From the cell containing the given text, extract its center point as (X, Y) coordinate. 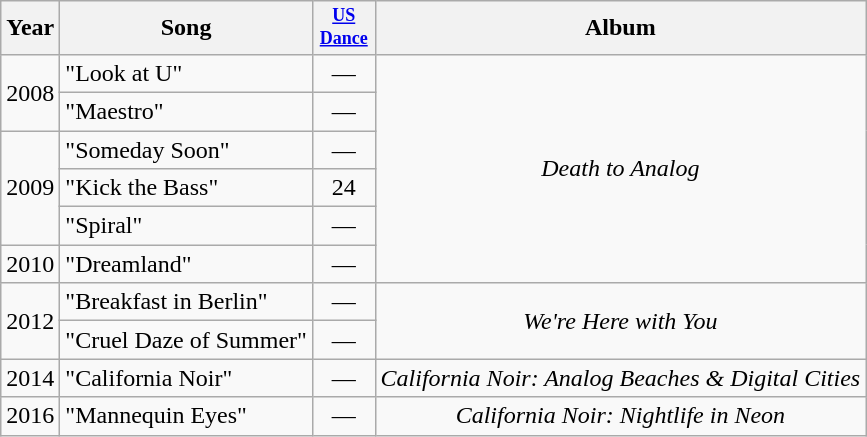
"Spiral" (186, 226)
California Noir: Analog Beaches & Digital Cities (620, 378)
"Cruel Daze of Summer" (186, 340)
2012 (30, 321)
Song (186, 28)
"Dreamland" (186, 264)
"Breakfast in Berlin" (186, 302)
24 (344, 188)
"Maestro" (186, 111)
2014 (30, 378)
2008 (30, 92)
USDance (344, 28)
"Someday Soon" (186, 150)
"California Noir" (186, 378)
California Noir: Nightlife in Neon (620, 416)
"Kick the Bass" (186, 188)
Year (30, 28)
Death to Analog (620, 168)
2009 (30, 188)
"Mannequin Eyes" (186, 416)
We're Here with You (620, 321)
Album (620, 28)
"Look at U" (186, 73)
2010 (30, 264)
2016 (30, 416)
